Extract the [X, Y] coordinate from the center of the cell holding the provided text.  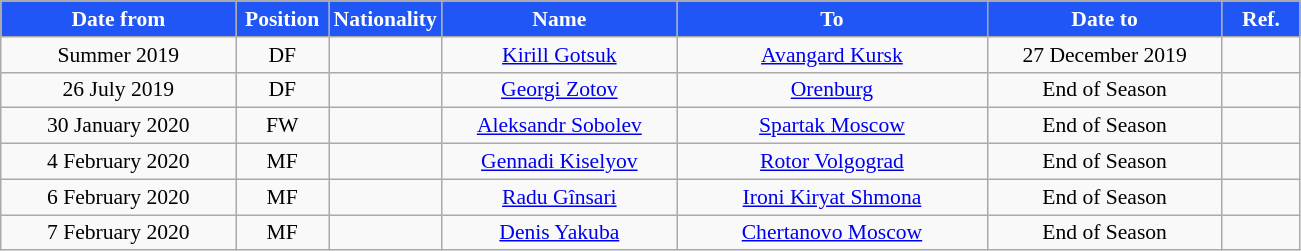
Ironi Kiryat Shmona [832, 197]
Nationality [384, 19]
Georgi Zotov [560, 90]
4 February 2020 [118, 162]
Date from [118, 19]
Avangard Kursk [832, 55]
Kirill Gotsuk [560, 55]
6 February 2020 [118, 197]
Denis Yakuba [560, 233]
Spartak Moscow [832, 126]
Rotor Volgograd [832, 162]
30 January 2020 [118, 126]
Orenburg [832, 90]
Summer 2019 [118, 55]
To [832, 19]
Date to [1104, 19]
Chertanovo Moscow [832, 233]
FW [282, 126]
Aleksandr Sobolev [560, 126]
27 December 2019 [1104, 55]
7 February 2020 [118, 233]
Radu Gînsari [560, 197]
Gennadi Kiselyov [560, 162]
Position [282, 19]
Ref. [1261, 19]
Name [560, 19]
26 July 2019 [118, 90]
